Search for the cell housing the specified text and yield its (X, Y) center coordinate. 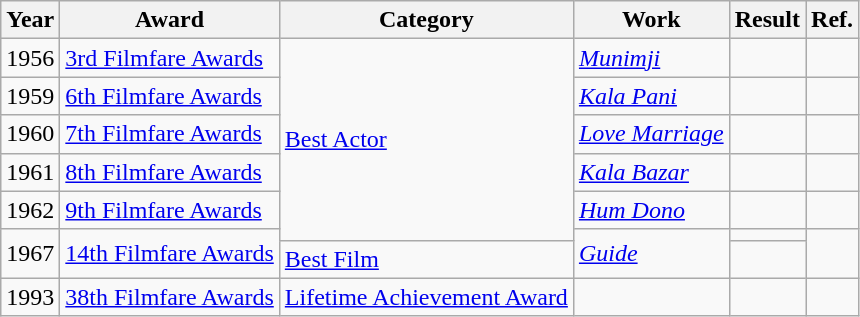
Work (651, 20)
1959 (30, 96)
Ref. (832, 20)
Lifetime Achievement Award (426, 297)
1962 (30, 210)
1993 (30, 297)
9th Filmfare Awards (170, 210)
Award (170, 20)
Love Marriage (651, 134)
1961 (30, 172)
Kala Pani (651, 96)
Kala Bazar (651, 172)
1967 (30, 254)
8th Filmfare Awards (170, 172)
Munimji (651, 58)
3rd Filmfare Awards (170, 58)
Category (426, 20)
38th Filmfare Awards (170, 297)
1960 (30, 134)
14th Filmfare Awards (170, 254)
Best Film (426, 259)
6th Filmfare Awards (170, 96)
1956 (30, 58)
Year (30, 20)
Hum Dono (651, 210)
7th Filmfare Awards (170, 134)
Guide (651, 254)
Result (767, 20)
Best Actor (426, 140)
